From the cell containing the given text, extract its center point as [x, y] coordinate. 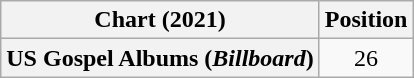
US Gospel Albums (Billboard) [160, 58]
Position [366, 20]
Chart (2021) [160, 20]
26 [366, 58]
